Provide the (X, Y) coordinate of the cell's center where the given text is located.  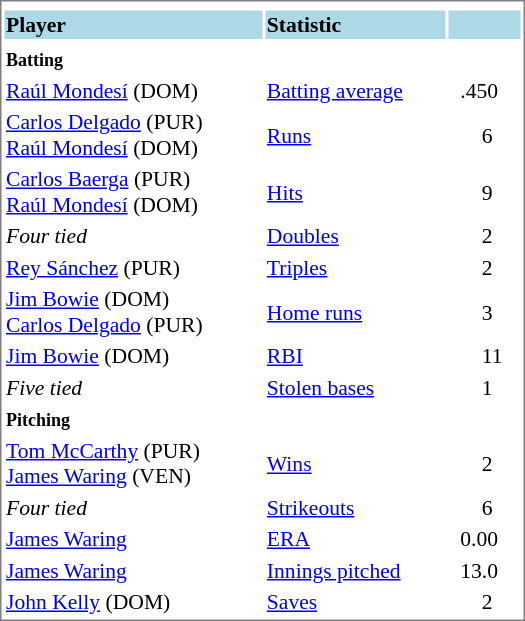
13.0 (484, 570)
Tom McCarthy (PUR)James Waring (VEN) (133, 463)
John Kelly (DOM) (133, 602)
Raúl Mondesí (DOM) (133, 90)
Rey Sánchez (PUR) (133, 268)
Innings pitched (355, 570)
Triples (355, 268)
Wins (355, 463)
Pitching (133, 419)
Batting average (355, 90)
ERA (355, 539)
Statistic (355, 24)
3 (484, 312)
11 (484, 356)
Player (133, 24)
Home runs (355, 312)
Five tied (133, 388)
Carlos Delgado (PUR)Raúl Mondesí (DOM) (133, 135)
0.00 (484, 539)
Doubles (355, 236)
Saves (355, 602)
Hits (355, 192)
Jim Bowie (DOM) (133, 356)
Jim Bowie (DOM)Carlos Delgado (PUR) (133, 312)
.450 (484, 90)
Stolen bases (355, 388)
1 (484, 388)
Carlos Baerga (PUR)Raúl Mondesí (DOM) (133, 192)
Runs (355, 135)
Batting (133, 59)
9 (484, 192)
RBI (355, 356)
Strikeouts (355, 508)
